Return (X, Y) of the center of cell containing provided text 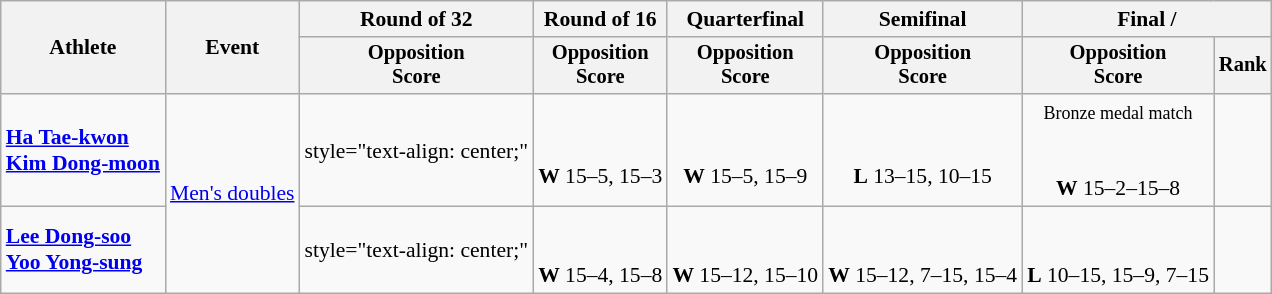
W 15–5, 15–3 (600, 150)
Men's doubles (232, 194)
Semifinal (922, 19)
Rank (1243, 66)
W 15–4, 15–8 (600, 250)
L 13–15, 10–15 (922, 150)
Lee Dong-soo Yoo Yong-sung (83, 250)
Bronze medal matchW 15–2–15–8 (1118, 150)
Quarterfinal (745, 19)
W 15–5, 15–9 (745, 150)
Round of 16 (600, 19)
L 10–15, 15–9, 7–15 (1118, 250)
W 15–12, 7–15, 15–4 (922, 250)
Round of 32 (417, 19)
Athlete (83, 48)
Ha Tae-kwon Kim Dong-moon (83, 150)
Final / (1146, 19)
W 15–12, 15–10 (745, 250)
Event (232, 48)
